Scan for the cell matching the given text and deliver its (x, y) coordinate at center. 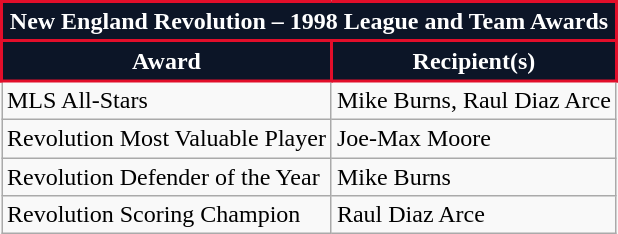
Mike Burns (474, 177)
Revolution Scoring Champion (167, 215)
Recipient(s) (474, 61)
Mike Burns, Raul Diaz Arce (474, 100)
Raul Diaz Arce (474, 215)
New England Revolution – 1998 League and Team Awards (310, 22)
Revolution Defender of the Year (167, 177)
Revolution Most Valuable Player (167, 138)
MLS All-Stars (167, 100)
Joe-Max Moore (474, 138)
Award (167, 61)
